Determine the [x, y] coordinate at the center of the cell enclosing the given text.  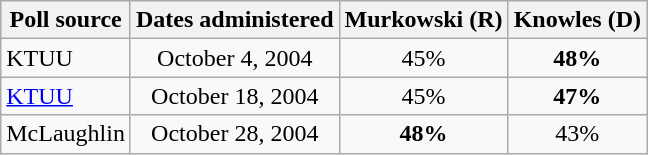
43% [577, 134]
Knowles (D) [577, 20]
McLaughlin [66, 134]
October 4, 2004 [234, 58]
47% [577, 96]
Murkowski (R) [424, 20]
October 18, 2004 [234, 96]
Dates administered [234, 20]
October 28, 2004 [234, 134]
Poll source [66, 20]
